Locate the cell with the specified text and output its [x, y] center coordinate. 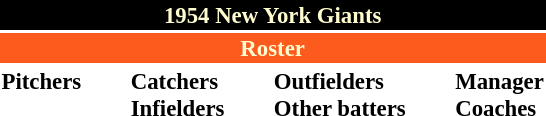
Roster [272, 48]
1954 New York Giants [272, 15]
